Extract the (X, Y) coordinate from the center of the cell holding the provided text.  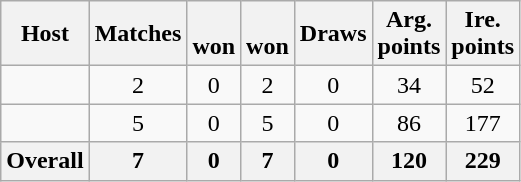
Arg.points (409, 34)
Draws (333, 34)
Host (45, 34)
Overall (45, 161)
52 (483, 85)
Ire.points (483, 34)
229 (483, 161)
120 (409, 161)
177 (483, 123)
Matches (138, 34)
34 (409, 85)
86 (409, 123)
